Pinpoint the cell where the given text exists, returning its [X, Y] midpoint coordinate. 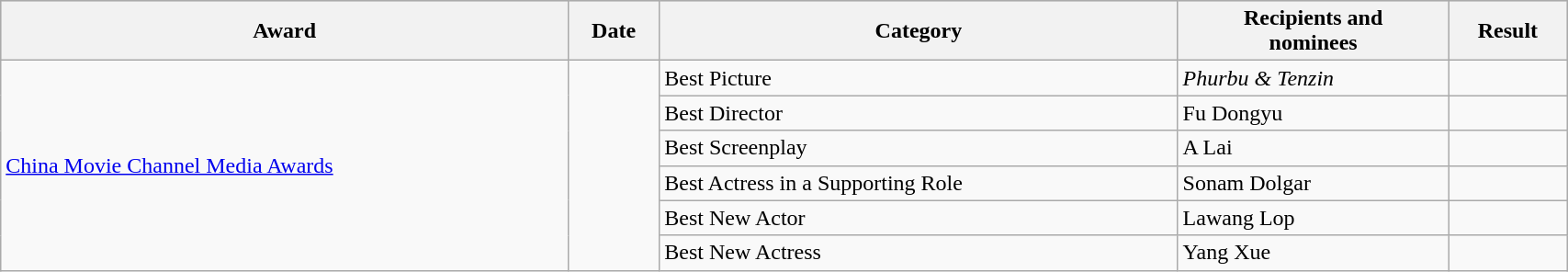
Best New Actor [919, 218]
Lawang Lop [1314, 218]
Fu Dongyu [1314, 113]
Recipients and nominees [1314, 31]
China Movie Channel Media Awards [285, 165]
Award [285, 31]
Best Screenplay [919, 148]
Yang Xue [1314, 253]
A Lai [1314, 148]
Best New Actress [919, 253]
Best Picture [919, 78]
Best Director [919, 113]
Category [919, 31]
Sonam Dolgar [1314, 183]
Best Actress in a Supporting Role [919, 183]
Date [614, 31]
Phurbu & Tenzin [1314, 78]
Result [1507, 31]
